Output the (X, Y) coordinate of the center of the cell containing the given text.  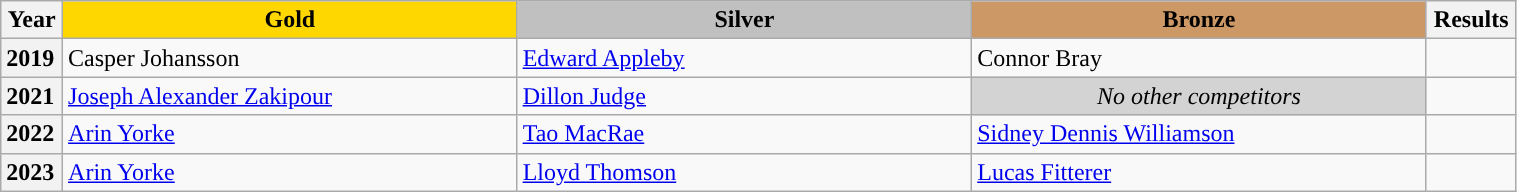
Casper Johansson (290, 58)
Lucas Fitterer (1200, 172)
Dillon Judge (744, 96)
2021 (32, 96)
Tao MacRae (744, 134)
2019 (32, 58)
Sidney Dennis Williamson (1200, 134)
Year (32, 20)
Bronze (1200, 20)
Silver (744, 20)
No other competitors (1200, 96)
Gold (290, 20)
Results (1471, 20)
Edward Appleby (744, 58)
Connor Bray (1200, 58)
2022 (32, 134)
Joseph Alexander Zakipour (290, 96)
2023 (32, 172)
Lloyd Thomson (744, 172)
